Scan for the cell matching the given text and deliver its [X, Y] coordinate at center. 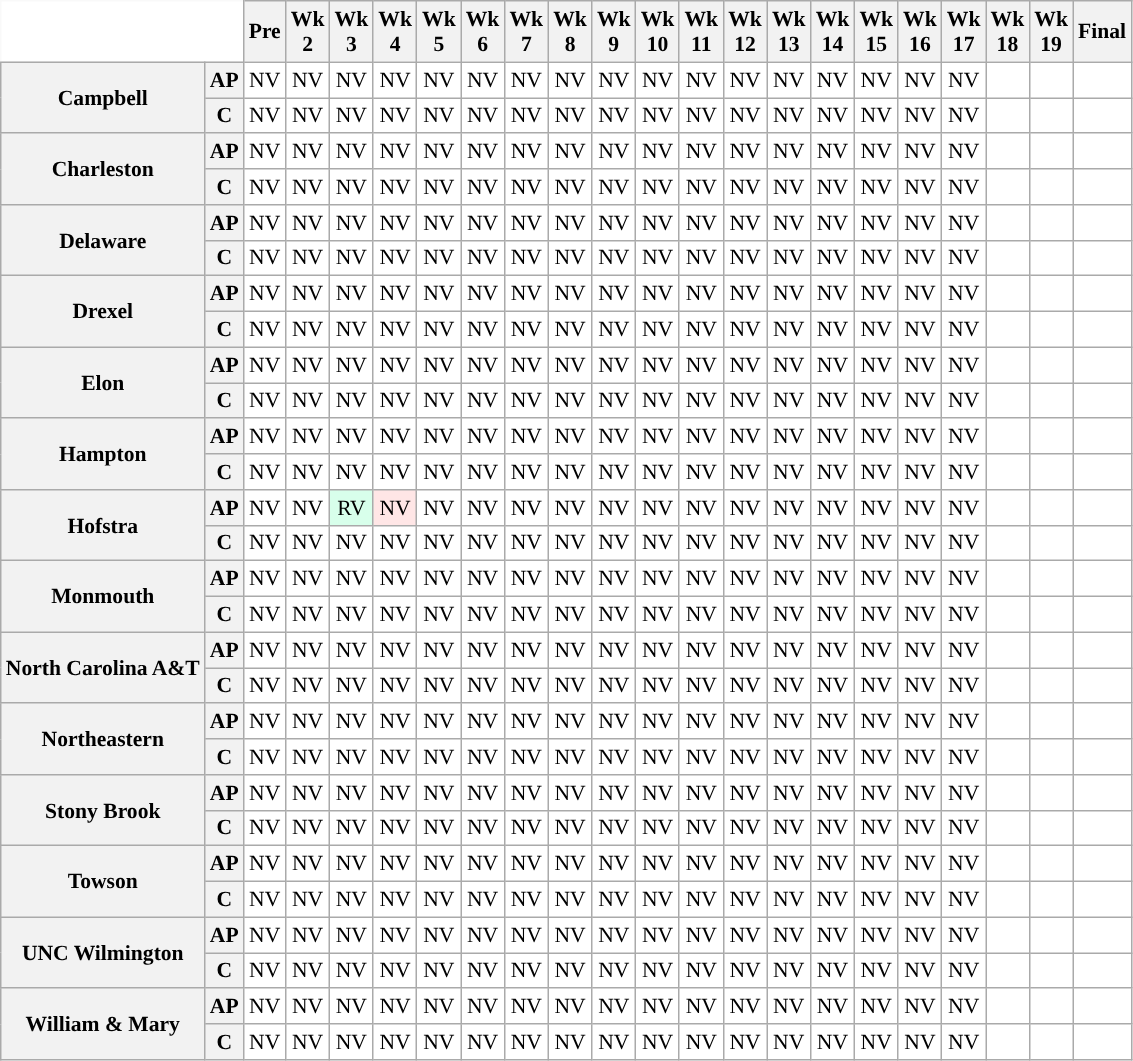
Charleston [103, 170]
Pre [265, 32]
Wk12 [745, 32]
William & Mary [103, 1024]
Wk5 [439, 32]
Wk18 [1008, 32]
Wk9 [614, 32]
North Carolina A&T [103, 668]
Hampton [103, 454]
Wk4 [395, 32]
Wk10 [658, 32]
Wk17 [964, 32]
Wk2 [308, 32]
Monmouth [103, 596]
Wk13 [789, 32]
Wk15 [876, 32]
Wk6 [483, 32]
Wk3 [352, 32]
Wk11 [701, 32]
Wk7 [526, 32]
Towson [103, 882]
Drexel [103, 312]
Wk14 [833, 32]
Northeastern [103, 740]
Elon [103, 382]
Wk16 [920, 32]
Final [1102, 32]
Stony Brook [103, 810]
UNC Wilmington [103, 952]
Hofstra [103, 526]
Campbell [103, 98]
RV [352, 508]
Wk8 [570, 32]
Delaware [103, 240]
Wk19 [1051, 32]
